Output the [x, y] coordinate of the center of the cell containing the given text.  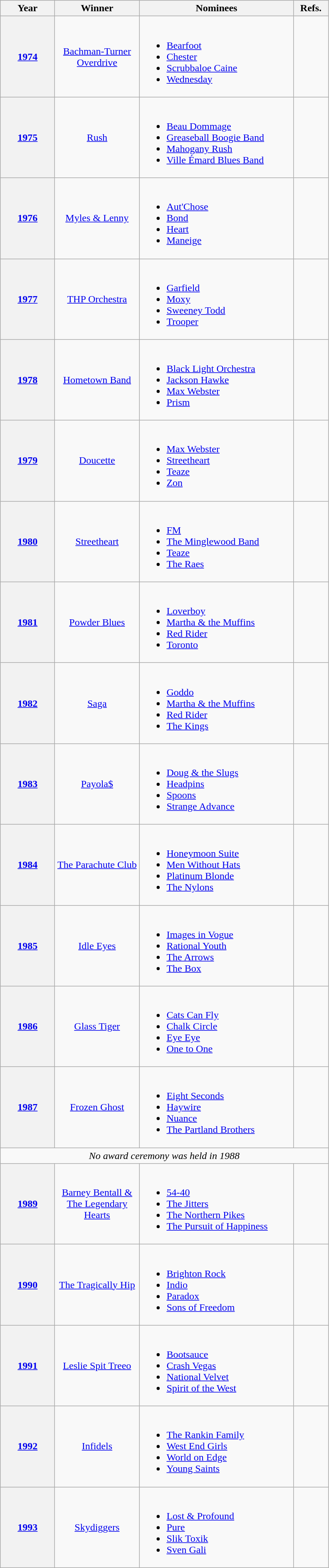
Eight SecondsHaywireNuanceThe Partland Brothers [216, 1107]
1987 [27, 1107]
Honeymoon SuiteMen Without HatsPlatinum BlondeThe Nylons [216, 865]
1977 [27, 299]
Aut'ChoseBondHeartManeige [216, 218]
Bachman-Turner Overdrive [97, 57]
Idle Eyes [97, 946]
1989 [27, 1204]
Rush [97, 137]
Refs. [311, 8]
1974 [27, 57]
Barney Bentall & The Legendary Hearts [97, 1204]
Nominees [216, 8]
1984 [27, 865]
1983 [27, 784]
1978 [27, 380]
1975 [27, 137]
1979 [27, 461]
Lost & ProfoundPureSlik ToxikSven Gali [216, 1527]
1992 [27, 1446]
Doucette [97, 461]
Saga [97, 703]
BearfootChesterScrubbaloe CaineWednesday [216, 57]
The Parachute Club [97, 865]
1976 [27, 218]
1981 [27, 622]
1986 [27, 1027]
Doug & the SlugsHeadpinsSpoonsStrange Advance [216, 784]
1982 [27, 703]
1990 [27, 1285]
Year [27, 8]
Myles & Lenny [97, 218]
Cats Can FlyChalk CircleEye EyeOne to One [216, 1027]
54-40The JittersThe Northern PikesThe Pursuit of Happiness [216, 1204]
Brighton RockIndioParadoxSons of Freedom [216, 1285]
Max WebsterStreetheartTeazeZon [216, 461]
FMThe Minglewood BandTeazeThe Raes [216, 541]
Hometown Band [97, 380]
THP Orchestra [97, 299]
Payola$ [97, 784]
Winner [97, 8]
Frozen Ghost [97, 1107]
Images in VogueRational YouthThe ArrowsThe Box [216, 946]
The Rankin FamilyWest End GirlsWorld on EdgeYoung Saints [216, 1446]
Glass Tiger [97, 1027]
Powder Blues [97, 622]
1985 [27, 946]
Beau DommageGreaseball Boogie BandMahogany RushVille Émard Blues Band [216, 137]
1980 [27, 541]
1991 [27, 1366]
GoddoMartha & the MuffinsRed RiderThe Kings [216, 703]
The Tragically Hip [97, 1285]
Infidels [97, 1446]
BootsauceCrash VegasNational VelvetSpirit of the West [216, 1366]
No award ceremony was held in 1988 [164, 1156]
Streetheart [97, 541]
Skydiggers [97, 1527]
Leslie Spit Treeo [97, 1366]
Black Light OrchestraJackson HawkeMax WebsterPrism [216, 380]
LoverboyMartha & the MuffinsRed RiderToronto [216, 622]
1993 [27, 1527]
GarfieldMoxySweeney ToddTrooper [216, 299]
